Detect which cell encompasses the target text, then output its [x, y] center coordinate. 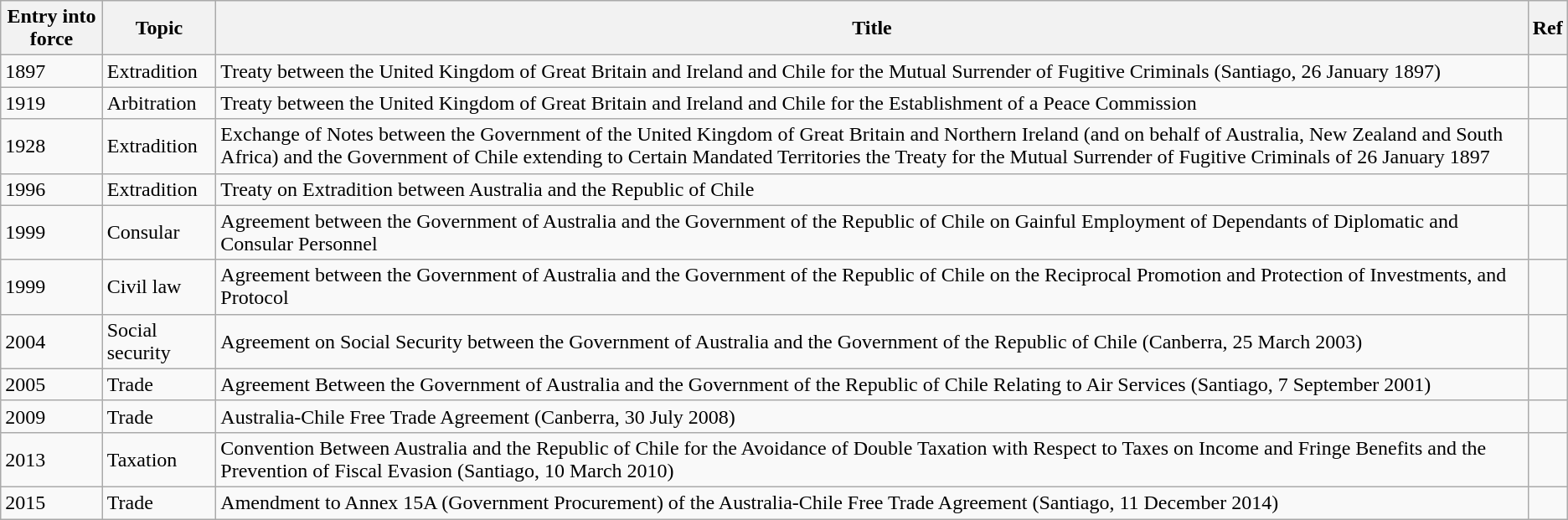
1928 [52, 146]
Title [872, 28]
Ref [1548, 28]
1996 [52, 189]
Australia-Chile Free Trade Agreement (Canberra, 30 July 2008) [872, 416]
Civil law [159, 286]
Treaty between the United Kingdom of Great Britain and Ireland and Chile for the Mutual Surrender of Fugitive Criminals (Santiago, 26 January 1897) [872, 71]
Treaty between the United Kingdom of Great Britain and Ireland and Chile for the Establishment of a Peace Commission [872, 103]
2013 [52, 459]
2015 [52, 502]
Arbitration [159, 103]
Treaty on Extradition between Australia and the Republic of Chile [872, 189]
2004 [52, 342]
Topic [159, 28]
Taxation [159, 459]
1897 [52, 71]
Entry into force [52, 28]
Consular [159, 233]
Agreement Between the Government of Australia and the Government of the Republic of Chile Relating to Air Services (Santiago, 7 September 2001) [872, 384]
Social security [159, 342]
2005 [52, 384]
Agreement on Social Security between the Government of Australia and the Government of the Republic of Chile (Canberra, 25 March 2003) [872, 342]
2009 [52, 416]
1919 [52, 103]
Amendment to Annex 15A (Government Procurement) of the Australia-Chile Free Trade Agreement (Santiago, 11 December 2014) [872, 502]
